Return the [X, Y] coordinate for the center point of the cell that contains the specified text.  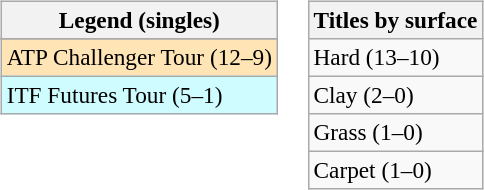
Titles by surface [396, 20]
ATP Challenger Tour (12–9) [139, 57]
Hard (13–10) [396, 57]
Grass (1–0) [396, 133]
Carpet (1–0) [396, 171]
Clay (2–0) [396, 95]
ITF Futures Tour (5–1) [139, 95]
Legend (singles) [139, 20]
